Capture the cell that displays the provided text and extract its (x, y) central coordinate. 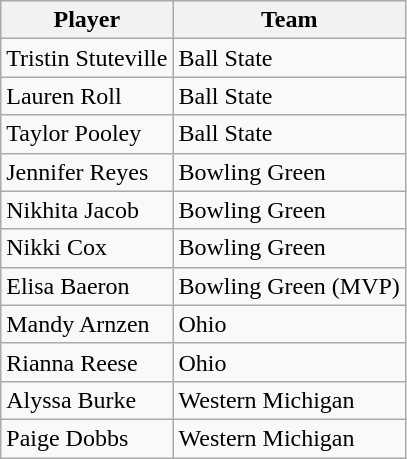
Lauren Roll (87, 96)
Rianna Reese (87, 362)
Nikki Cox (87, 248)
Team (289, 20)
Mandy Arnzen (87, 324)
Alyssa Burke (87, 400)
Elisa Baeron (87, 286)
Bowling Green (MVP) (289, 286)
Nikhita Jacob (87, 210)
Player (87, 20)
Taylor Pooley (87, 134)
Tristin Stuteville (87, 58)
Jennifer Reyes (87, 172)
Paige Dobbs (87, 438)
